Scan for the cell matching the given text and deliver its [x, y] coordinate at center. 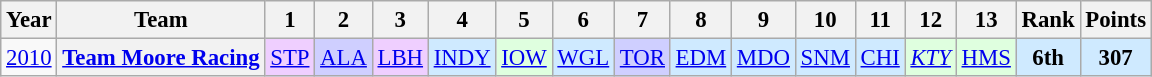
2 [344, 20]
LBH [400, 58]
CHI [880, 58]
Team Moore Racing [161, 58]
SNM [825, 58]
Points [1116, 20]
3 [400, 20]
WGL [583, 58]
6 [583, 20]
9 [764, 20]
ALA [344, 58]
STP [290, 58]
TOR [643, 58]
IOW [524, 58]
4 [462, 20]
Rank [1048, 20]
HMS [986, 58]
1 [290, 20]
KTY [930, 58]
MDO [764, 58]
5 [524, 20]
EDM [700, 58]
10 [825, 20]
2010 [29, 58]
11 [880, 20]
Year [29, 20]
307 [1116, 58]
8 [700, 20]
13 [986, 20]
INDY [462, 58]
7 [643, 20]
6th [1048, 58]
12 [930, 20]
Team [161, 20]
